For the text-containing cell, return its midpoint in (X, Y) coordinate format. 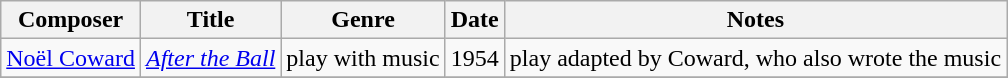
play with music (363, 58)
Notes (755, 20)
1954 (474, 58)
Date (474, 20)
Noël Coward (71, 58)
play adapted by Coward, who also wrote the music (755, 58)
Title (210, 20)
Genre (363, 20)
After the Ball (210, 58)
Composer (71, 20)
